Capture the cell that displays the provided text and extract its (X, Y) central coordinate. 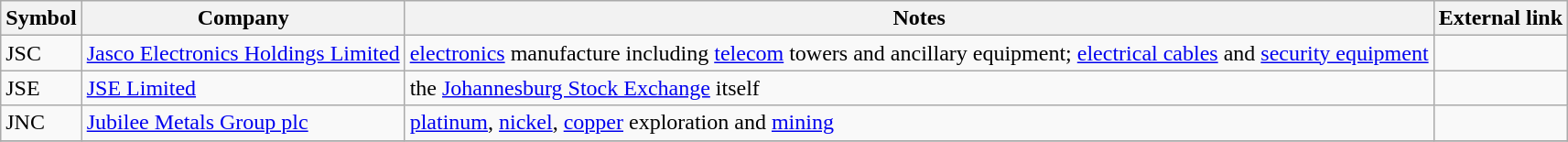
platinum, nickel, copper exploration and mining (919, 123)
JSE (41, 88)
Company (243, 18)
JNC (41, 123)
External link (1500, 18)
Symbol (41, 18)
JSC (41, 53)
Jasco Electronics Holdings Limited (243, 53)
the Johannesburg Stock Exchange itself (919, 88)
Notes (919, 18)
electronics manufacture including telecom towers and ancillary equipment; electrical cables and security equipment (919, 53)
Jubilee Metals Group plc (243, 123)
JSE Limited (243, 88)
